From the cell containing the given text, extract its center point as [x, y] coordinate. 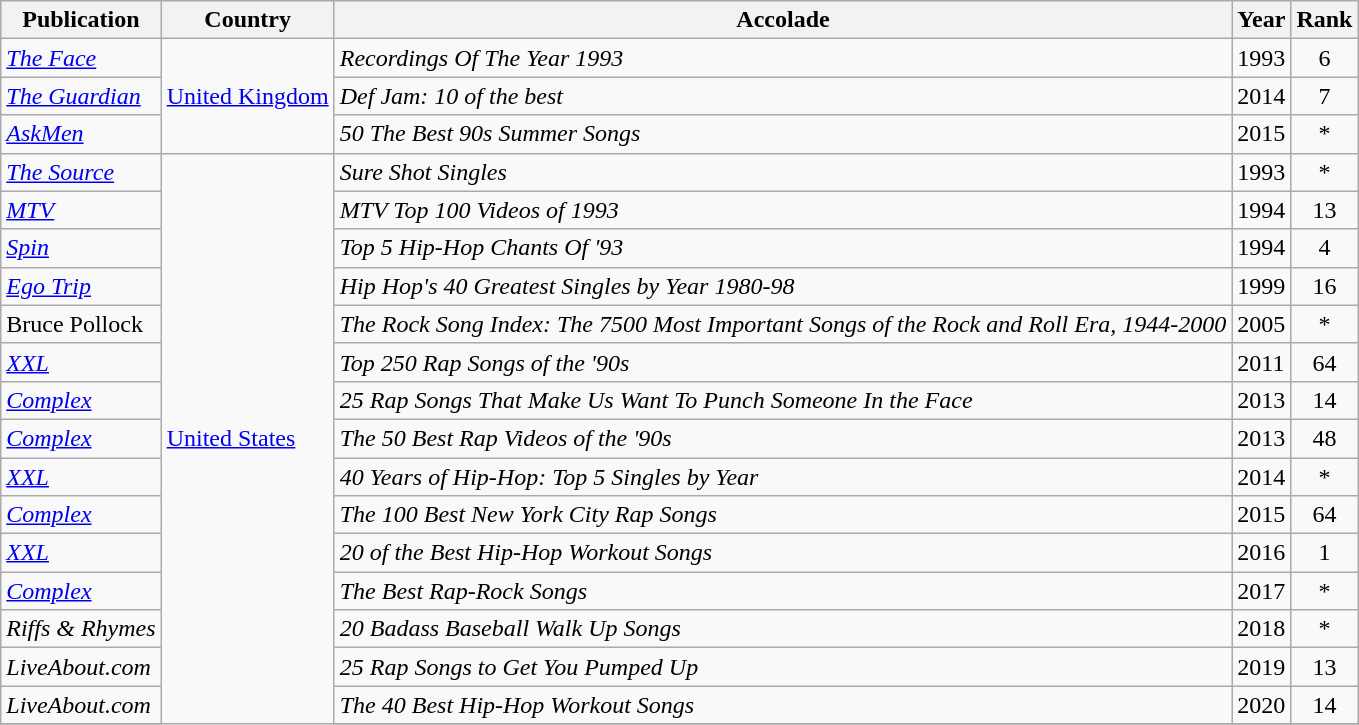
2017 [1262, 591]
Publication [81, 20]
25 Rap Songs That Make Us Want To Punch Someone In the Face [783, 400]
Rank [1324, 20]
United Kingdom [248, 96]
AskMen [81, 134]
Bruce Pollock [81, 324]
2016 [1262, 553]
Hip Hop's 40 Greatest Singles by Year 1980-98 [783, 286]
The Best Rap-Rock Songs [783, 591]
2018 [1262, 629]
2020 [1262, 705]
The Face [81, 58]
The 40 Best Hip-Hop Workout Songs [783, 705]
Def Jam: 10 of the best [783, 96]
2011 [1262, 362]
The 100 Best New York City Rap Songs [783, 515]
Top 5 Hip-Hop Chants Of '93 [783, 248]
United States [248, 438]
The Source [81, 172]
The Guardian [81, 96]
4 [1324, 248]
1 [1324, 553]
Accolade [783, 20]
MTV Top 100 Videos of 1993 [783, 210]
Country [248, 20]
Top 250 Rap Songs of the '90s [783, 362]
20 of the Best Hip-Hop Workout Songs [783, 553]
6 [1324, 58]
Riffs & Rhymes [81, 629]
40 Years of Hip-Hop: Top 5 Singles by Year [783, 477]
2005 [1262, 324]
Sure Shot Singles [783, 172]
1999 [1262, 286]
MTV [81, 210]
7 [1324, 96]
Recordings Of The Year 1993 [783, 58]
2019 [1262, 667]
Year [1262, 20]
Spin [81, 248]
16 [1324, 286]
The Rock Song Index: The 7500 Most Important Songs of the Rock and Roll Era, 1944-2000 [783, 324]
48 [1324, 438]
Ego Trip [81, 286]
25 Rap Songs to Get You Pumped Up [783, 667]
The 50 Best Rap Videos of the '90s [783, 438]
50 The Best 90s Summer Songs [783, 134]
20 Badass Baseball Walk Up Songs [783, 629]
